Detect which cell encompasses the target text, then output its (x, y) center coordinate. 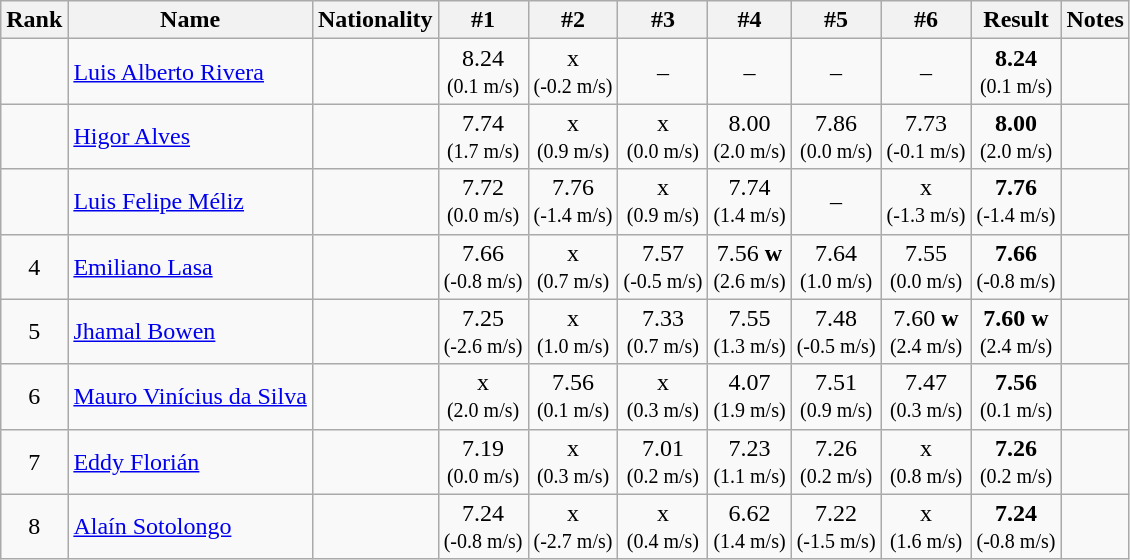
4 (34, 266)
8.00(2.0 m/s) (1016, 136)
6 (34, 396)
#1 (483, 20)
7.76(-1.4 m/s) (1016, 202)
8.24(0.1 m/s) (1016, 72)
Result (1016, 20)
7.23 (1.1 m/s) (750, 462)
#2 (573, 20)
x (-0.2 m/s) (573, 72)
7 (34, 462)
4.07 (1.9 m/s) (750, 396)
x (1.0 m/s) (573, 332)
7.60 w (2.4 m/s) (926, 332)
#3 (663, 20)
7.55 (0.0 m/s) (926, 266)
Rank (34, 20)
x (0.0 m/s) (663, 136)
7.60 w(2.4 m/s) (1016, 332)
7.66 (-0.8 m/s) (483, 266)
x (1.6 m/s) (926, 526)
#5 (836, 20)
8.24 (0.1 m/s) (483, 72)
7.51 (0.9 m/s) (836, 396)
7.19 (0.0 m/s) (483, 462)
7.56(0.1 m/s) (1016, 396)
7.55 (1.3 m/s) (750, 332)
7.76 (-1.4 m/s) (573, 202)
#6 (926, 20)
x (0.7 m/s) (573, 266)
8.00 (2.0 m/s) (750, 136)
7.48 (-0.5 m/s) (836, 332)
7.74 (1.4 m/s) (750, 202)
7.73 (-0.1 m/s) (926, 136)
Eddy Florián (190, 462)
x (2.0 m/s) (483, 396)
7.66(-0.8 m/s) (1016, 266)
Name (190, 20)
7.74 (1.7 m/s) (483, 136)
7.64 (1.0 m/s) (836, 266)
7.24 (-0.8 m/s) (483, 526)
7.72 (0.0 m/s) (483, 202)
x (-1.3 m/s) (926, 202)
7.26(0.2 m/s) (1016, 462)
7.22 (-1.5 m/s) (836, 526)
7.56 w (2.6 m/s) (750, 266)
Higor Alves (190, 136)
7.24(-0.8 m/s) (1016, 526)
x (0.4 m/s) (663, 526)
Jhamal Bowen (190, 332)
7.47 (0.3 m/s) (926, 396)
7.01 (0.2 m/s) (663, 462)
7.57 (-0.5 m/s) (663, 266)
Emiliano Lasa (190, 266)
7.26 (0.2 m/s) (836, 462)
Nationality (375, 20)
6.62 (1.4 m/s) (750, 526)
#4 (750, 20)
Alaín Sotolongo (190, 526)
5 (34, 332)
Luis Alberto Rivera (190, 72)
Mauro Vinícius da Silva (190, 396)
7.25 (-2.6 m/s) (483, 332)
Notes (1095, 20)
Luis Felipe Méliz (190, 202)
x (-2.7 m/s) (573, 526)
7.33 (0.7 m/s) (663, 332)
8 (34, 526)
x (0.8 m/s) (926, 462)
7.56 (0.1 m/s) (573, 396)
7.86 (0.0 m/s) (836, 136)
